Pinpoint the cell where the given text exists, returning its (x, y) midpoint coordinate. 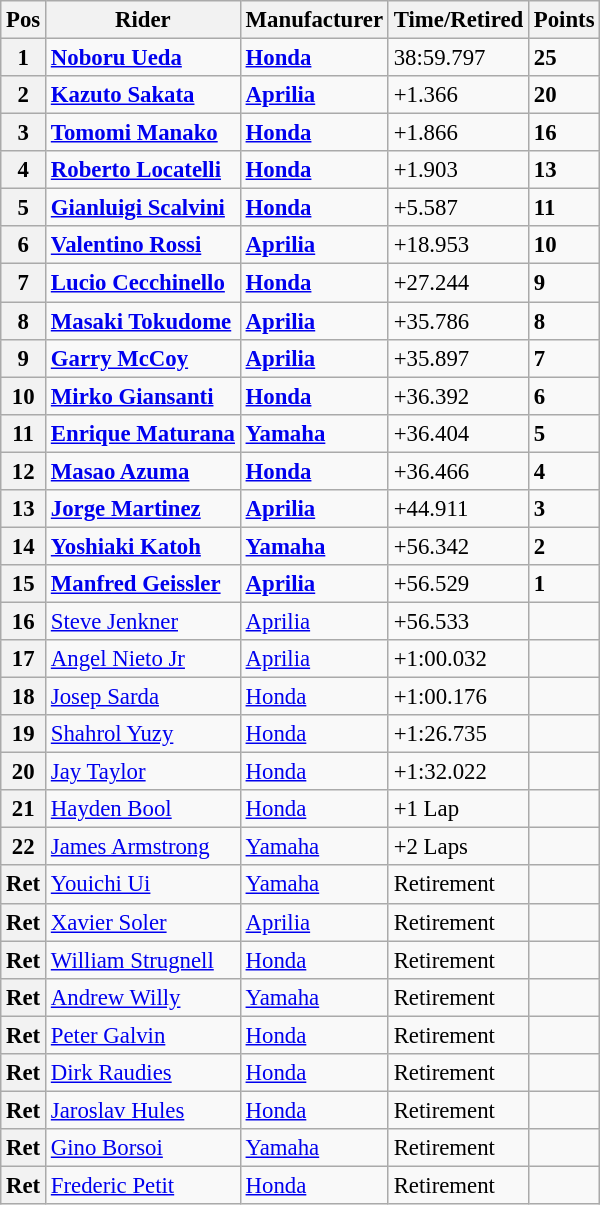
William Strugnell (144, 960)
+5.587 (458, 208)
Valentino Rossi (144, 245)
Rider (144, 20)
Time/Retired (458, 20)
Josep Sarda (144, 697)
+27.244 (458, 283)
+35.897 (458, 358)
Mirko Giansanti (144, 396)
Youichi Ui (144, 885)
+1:32.022 (458, 772)
+36.466 (458, 471)
Shahrol Yuzy (144, 734)
+36.404 (458, 433)
Kazuto Sakata (144, 95)
+1:00.032 (458, 659)
12 (24, 471)
18 (24, 697)
+1.903 (458, 170)
38:59.797 (458, 58)
+56.342 (458, 546)
+1:26.735 (458, 734)
+1 Lap (458, 809)
21 (24, 809)
Manfred Geissler (144, 584)
+18.953 (458, 245)
Jay Taylor (144, 772)
22 (24, 847)
+35.786 (458, 321)
Masao Azuma (144, 471)
Lucio Cecchinello (144, 283)
Manufacturer (314, 20)
25 (564, 58)
15 (24, 584)
Points (564, 20)
Gino Borsoi (144, 1148)
Tomomi Manako (144, 133)
Yoshiaki Katoh (144, 546)
Dirk Raudies (144, 1073)
Steve Jenkner (144, 621)
Xavier Soler (144, 922)
Pos (24, 20)
+36.392 (458, 396)
Enrique Maturana (144, 433)
Masaki Tokudome (144, 321)
Jaroslav Hules (144, 1110)
Gianluigi Scalvini (144, 208)
Peter Galvin (144, 1035)
Andrew Willy (144, 997)
17 (24, 659)
+56.533 (458, 621)
+1.866 (458, 133)
Garry McCoy (144, 358)
+1.366 (458, 95)
+56.529 (458, 584)
+44.911 (458, 509)
Angel Nieto Jr (144, 659)
19 (24, 734)
+1:00.176 (458, 697)
Frederic Petit (144, 1185)
Hayden Bool (144, 809)
Roberto Locatelli (144, 170)
James Armstrong (144, 847)
Jorge Martinez (144, 509)
14 (24, 546)
Noboru Ueda (144, 58)
+2 Laps (458, 847)
